Pinpoint the cell where the given text exists, returning its (X, Y) midpoint coordinate. 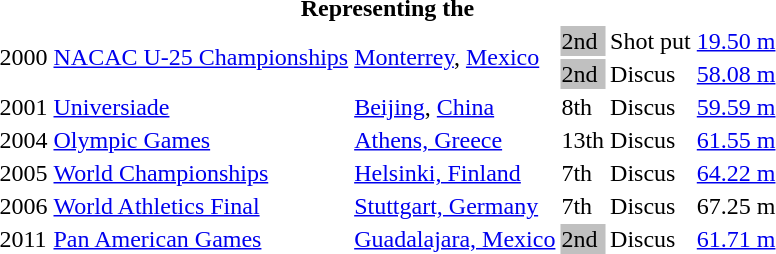
Athens, Greece (455, 140)
NACAC U-25 Championships (201, 58)
World Athletics Final (201, 206)
Helsinki, Finland (455, 173)
Guadalajara, Mexico (455, 239)
Pan American Games (201, 239)
Monterrey, Mexico (455, 58)
8th (583, 107)
13th (583, 140)
World Championships (201, 173)
Olympic Games (201, 140)
Shot put (651, 41)
Stuttgart, Germany (455, 206)
Universiade (201, 107)
Beijing, China (455, 107)
